Search for the cell housing the specified text and yield its (x, y) center coordinate. 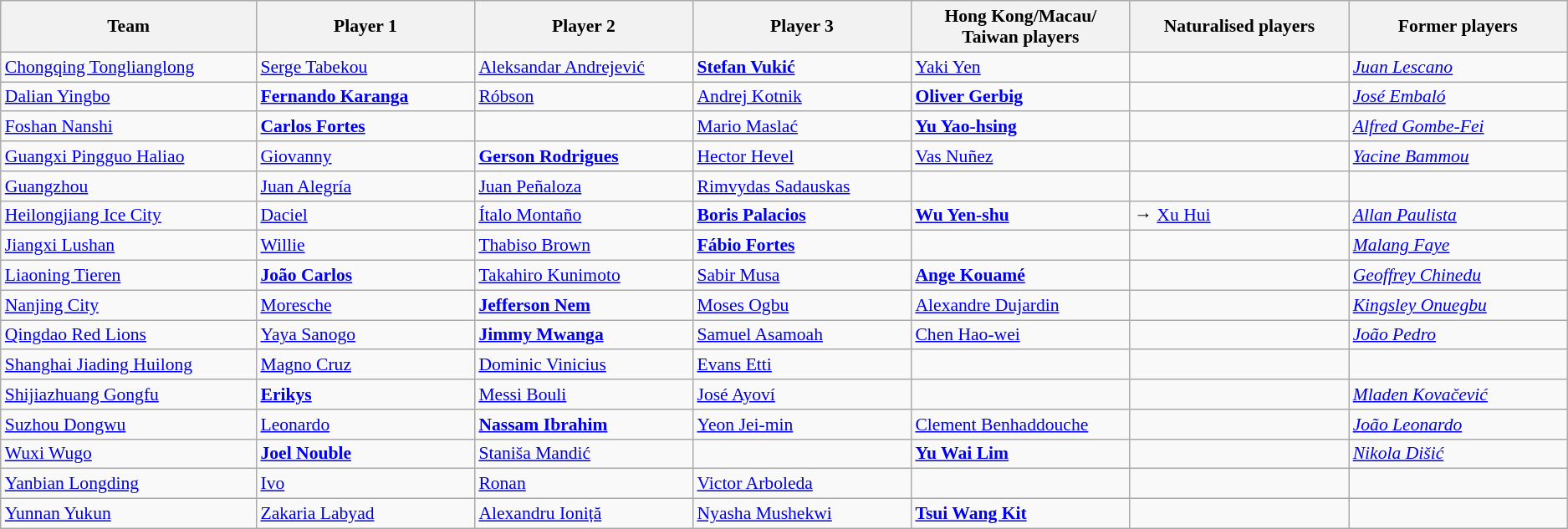
Thabiso Brown (584, 246)
Ange Kouamé (1020, 276)
Ivo (365, 484)
Liaoning Tieren (129, 276)
Juan Alegría (365, 186)
Alexandru Ioniță (584, 514)
Guangxi Pingguo Haliao (129, 156)
Leonardo (365, 425)
Zakaria Labyad (365, 514)
Juan Lescano (1458, 67)
Former players (1458, 27)
Geoffrey Chinedu (1458, 276)
José Embaló (1458, 97)
Naturalised players (1239, 27)
Rimvydas Sadauskas (801, 186)
Jimmy Mwanga (584, 335)
Yaki Yen (1020, 67)
Chongqing Tonglianglong (129, 67)
Nikola Dišić (1458, 454)
Yacine Bammou (1458, 156)
Vas Nuñez (1020, 156)
Nanjing City (129, 305)
Staniša Mandić (584, 454)
Player 1 (365, 27)
Malang Faye (1458, 246)
Nassam Ibrahim (584, 425)
Mario Maslać (801, 127)
Shanghai Jiading Huilong (129, 365)
Magno Cruz (365, 365)
Ronan (584, 484)
Andrej Kotnik (801, 97)
Samuel Asamoah (801, 335)
Team (129, 27)
Yunnan Yukun (129, 514)
Allan Paulista (1458, 216)
Yu Wai Lim (1020, 454)
Hong Kong/Macau/Taiwan players (1020, 27)
Moresche (365, 305)
Stefan Vukić (801, 67)
Yaya Sanogo (365, 335)
Erikys (365, 394)
Sabir Musa (801, 276)
Tsui Wang Kit (1020, 514)
Ítalo Montaño (584, 216)
Nyasha Mushekwi (801, 514)
Róbson (584, 97)
Yanbian Longding (129, 484)
Giovanny (365, 156)
Player 2 (584, 27)
Yu Yao-hsing (1020, 127)
Alexandre Dujardin (1020, 305)
João Carlos (365, 276)
Juan Peñaloza (584, 186)
Qingdao Red Lions (129, 335)
Dalian Yingbo (129, 97)
Oliver Gerbig (1020, 97)
Wu Yen-shu (1020, 216)
Fábio Fortes (801, 246)
Heilongjiang Ice City (129, 216)
Carlos Fortes (365, 127)
José Ayoví (801, 394)
Aleksandar Andrejević (584, 67)
Player 3 (801, 27)
Suzhou Dongwu (129, 425)
Kingsley Onuegbu (1458, 305)
Mladen Kovačević (1458, 394)
Dominic Vinicius (584, 365)
Jiangxi Lushan (129, 246)
Joel Nouble (365, 454)
Boris Palacios (801, 216)
Gerson Rodrigues (584, 156)
Yeon Jei-min (801, 425)
João Leonardo (1458, 425)
Jefferson Nem (584, 305)
Hector Hevel (801, 156)
Wuxi Wugo (129, 454)
→ Xu Hui (1239, 216)
Daciel (365, 216)
Guangzhou (129, 186)
Serge Tabekou (365, 67)
Chen Hao-wei (1020, 335)
Willie (365, 246)
Shijiazhuang Gongfu (129, 394)
Fernando Karanga (365, 97)
João Pedro (1458, 335)
Clement Benhaddouche (1020, 425)
Moses Ogbu (801, 305)
Messi Bouli (584, 394)
Alfred Gombe-Fei (1458, 127)
Victor Arboleda (801, 484)
Foshan Nanshi (129, 127)
Takahiro Kunimoto (584, 276)
Evans Etti (801, 365)
